Return (X, Y) of the center of cell containing provided text 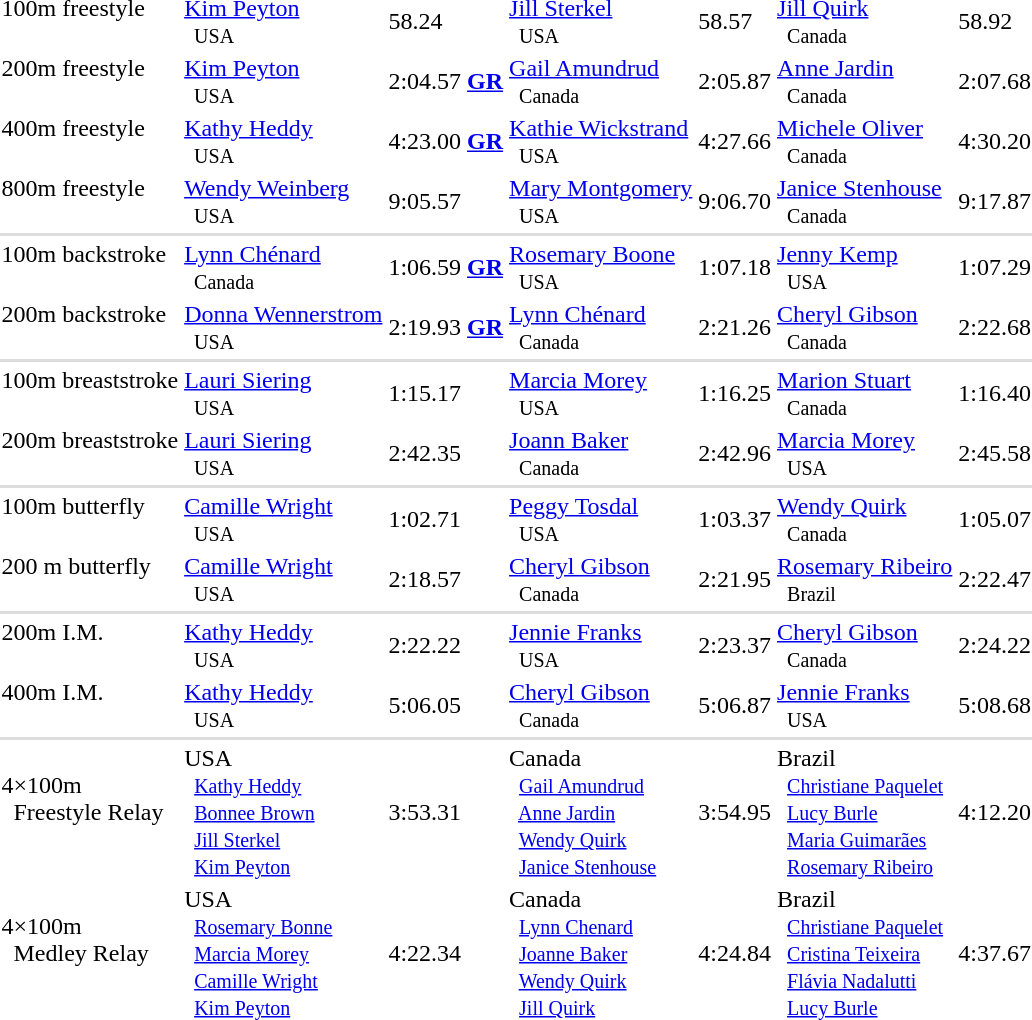
1:03.37 (735, 520)
2:04.57 GR (446, 82)
Rosemary Boone USA (601, 268)
400m I.M. (90, 706)
2:21.95 (735, 580)
Wendy Quirk Canada (865, 520)
1:15.17 (446, 394)
Mary Montgomery USA (601, 202)
9:05.57 (446, 202)
200m backstroke (90, 328)
4:23.00 GR (446, 142)
Brazil Christiane Paquelet Lucy Burle Maria Guimarães Rosemary Ribeiro (865, 812)
1:02.71 (446, 520)
Michele Oliver Canada (865, 142)
2:23.37 (735, 646)
Canada Gail Amundrud Anne Jardin Wendy Quirk Janice Stenhouse (601, 812)
3:54.95 (735, 812)
Jenny Kemp USA (865, 268)
Kim Peyton USA (284, 82)
200m freestyle (90, 82)
Joann Baker Canada (601, 454)
1:07.18 (735, 268)
9:06.70 (735, 202)
200m I.M. (90, 646)
4×100m Freestyle Relay (90, 812)
100m butterfly (90, 520)
2:42.35 (446, 454)
2:21.26 (735, 328)
800m freestyle (90, 202)
Marion Stuart Canada (865, 394)
2:42.96 (735, 454)
1:16.25 (735, 394)
3:53.31 (446, 812)
2:05.87 (735, 82)
Donna Wennerstrom USA (284, 328)
Anne Jardin Canada (865, 82)
USA Kathy Heddy Bonnee Brown Jill Sterkel Kim Peyton (284, 812)
2:18.57 (446, 580)
Gail Amundrud Canada (601, 82)
5:06.87 (735, 706)
Janice Stenhouse Canada (865, 202)
4:27.66 (735, 142)
Rosemary Ribeiro Brazil (865, 580)
200 m butterfly (90, 580)
100m backstroke (90, 268)
Wendy Weinberg USA (284, 202)
Kathie Wickstrand USA (601, 142)
200m breaststroke (90, 454)
Peggy Tosdal USA (601, 520)
2:22.22 (446, 646)
2:19.93 GR (446, 328)
100m breaststroke (90, 394)
5:06.05 (446, 706)
1:06.59 GR (446, 268)
400m freestyle (90, 142)
